For the text-containing cell, return its midpoint in (X, Y) coordinate format. 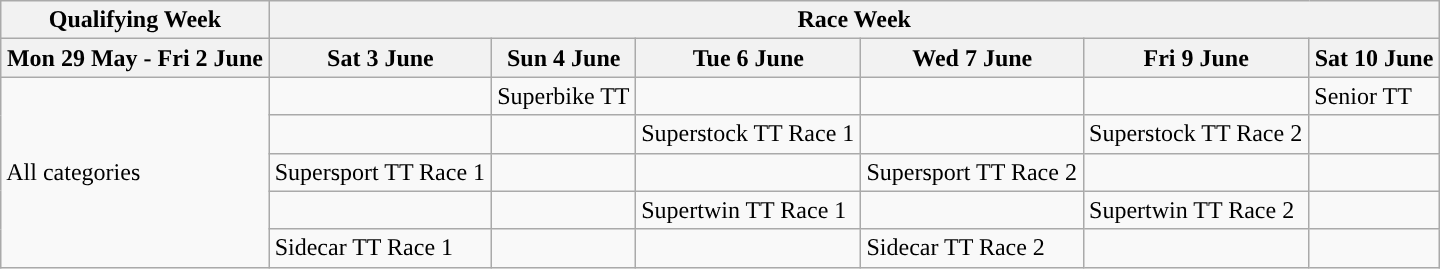
Race Week (854, 20)
Fri 9 June (1196, 58)
Sat 10 June (1374, 58)
Superbike TT (564, 96)
Sidecar TT Race 2 (972, 248)
Sidecar TT Race 1 (380, 248)
Tue 6 June (748, 58)
Superstock TT Race 2 (1196, 134)
Supersport TT Race 2 (972, 172)
All categories (135, 172)
Supertwin TT Race 1 (748, 210)
Qualifying Week (135, 20)
Wed 7 June (972, 58)
Sun 4 June (564, 58)
Superstock TT Race 1 (748, 134)
Sat 3 June (380, 58)
Mon 29 May - Fri 2 June (135, 58)
Supertwin TT Race 2 (1196, 210)
Senior TT (1374, 96)
Supersport TT Race 1 (380, 172)
